Extract the [x, y] coordinate from the center of the cell holding the provided text.  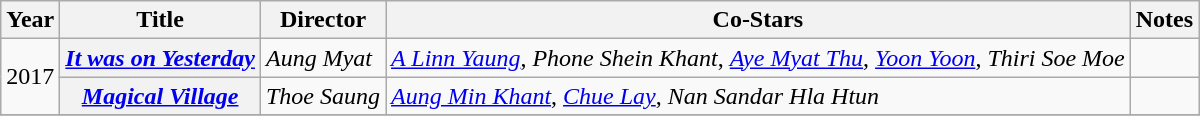
Co-Stars [758, 20]
Aung Myat [322, 58]
Thoe Saung [322, 96]
Aung Min Khant, Chue Lay, Nan Sandar Hla Htun [758, 96]
Year [30, 20]
Magical Village [160, 96]
It was on Yesterday [160, 58]
Title [160, 20]
2017 [30, 77]
Director [322, 20]
A Linn Yaung, Phone Shein Khant, Aye Myat Thu, Yoon Yoon, Thiri Soe Moe [758, 58]
Notes [1164, 20]
